Locate the cell with the specified text and output its (X, Y) center coordinate. 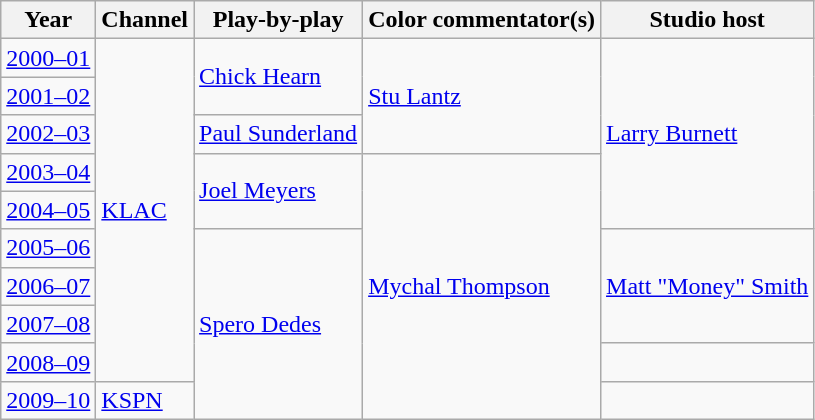
Joel Meyers (278, 191)
Mychal Thompson (482, 286)
Stu Lantz (482, 96)
Paul Sunderland (278, 134)
2008–09 (48, 362)
2004–05 (48, 210)
2006–07 (48, 286)
Chick Hearn (278, 77)
2005–06 (48, 248)
Color commentator(s) (482, 20)
Year (48, 20)
Studio host (708, 20)
2007–08 (48, 324)
Matt "Money" Smith (708, 286)
Play-by-play (278, 20)
KLAC (145, 210)
KSPN (145, 400)
2001–02 (48, 96)
Spero Dedes (278, 324)
Larry Burnett (708, 134)
2002–03 (48, 134)
Channel (145, 20)
2009–10 (48, 400)
2003–04 (48, 172)
2000–01 (48, 58)
